Return the (X, Y) coordinate for the center point of the cell that contains the specified text.  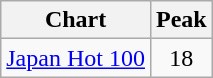
18 (181, 58)
Chart (76, 20)
Peak (181, 20)
Japan Hot 100 (76, 58)
